For the text-containing cell, return its midpoint in (x, y) coordinate format. 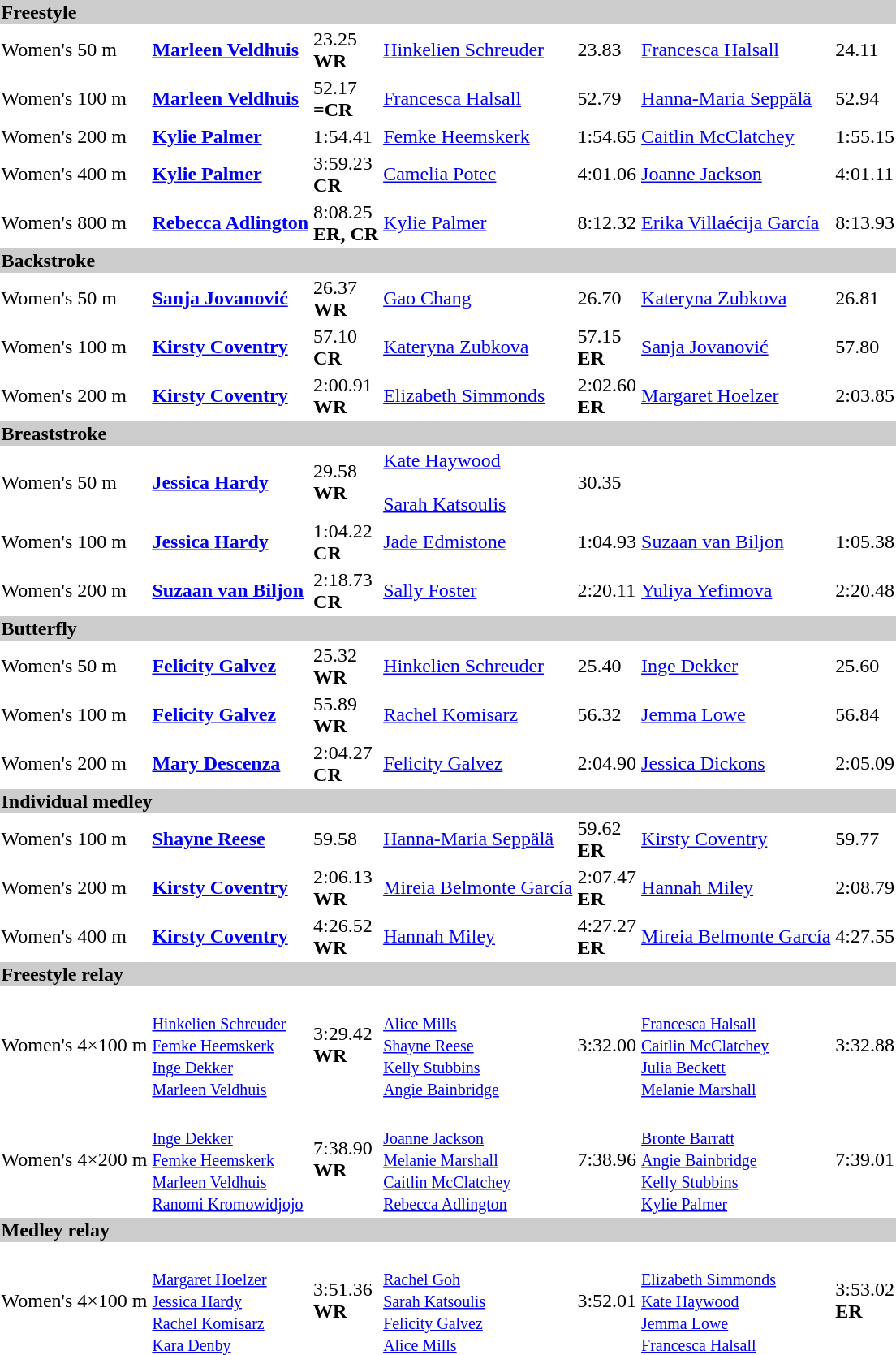
29.58WR (346, 482)
Women's 4×200 m (75, 1159)
26.70 (607, 299)
2:20.11 (607, 591)
24.11 (865, 50)
26.37WR (346, 299)
4:01.06 (607, 174)
52.17=CR (346, 99)
Erika Villaécija García (736, 222)
2:07.47ER (607, 888)
Breaststroke (448, 434)
7:38.90WR (346, 1159)
Caitlin McClatchey (736, 136)
Medley relay (448, 1230)
Elizabeth Simmonds (478, 396)
Jessica Dickons (736, 763)
30.35 (607, 482)
Sally Foster (478, 591)
Butterfly (448, 628)
Francesca HalsallCaitlin McClatcheyJulia BeckettMelanie Marshall (736, 1045)
57.15ER (607, 347)
2:00.91WR (346, 396)
7:38.96 (607, 1159)
Women's 800 m (75, 222)
1:04.93 (607, 542)
7:39.01 (865, 1159)
2:05.09 (865, 763)
Yuliya Yefimova (736, 591)
3:59.23CR (346, 174)
57.10CR (346, 347)
3:32.88 (865, 1045)
Gao Chang (478, 299)
Joanne Jackson (736, 174)
Women's 4×100 m (75, 1045)
2:04.27CR (346, 763)
2:04.90 (607, 763)
Inge DekkerFemke HeemskerkMarleen VeldhuisRanomi Kromowidjojo (230, 1159)
Kate Haywood Sarah Katsoulis (478, 482)
4:26.52WR (346, 937)
Rachel Komisarz (478, 714)
2:06.13WR (346, 888)
2:02.60ER (607, 396)
Freestyle relay (448, 974)
23.25WR (346, 50)
Backstroke (448, 261)
Margaret Hoelzer (736, 396)
52.79 (607, 99)
2:20.48 (865, 591)
57.80 (865, 347)
Bronte BarrattAngie BainbridgeKelly StubbinsKylie Palmer (736, 1159)
Jade Edmistone (478, 542)
1:54.65 (607, 136)
2:18.73CR (346, 591)
2:03.85 (865, 396)
8:13.93 (865, 222)
Hinkelien SchreuderFemke HeemskerkInge DekkerMarleen Veldhuis (230, 1045)
Freestyle (448, 12)
Jemma Lowe (736, 714)
Inge Dekker (736, 666)
25.60 (865, 666)
55.89WR (346, 714)
Mary Descenza (230, 763)
1:04.22CR (346, 542)
8:08.25 ER, CR (346, 222)
59.77 (865, 839)
52.94 (865, 99)
3:29.42WR (346, 1045)
4:01.11 (865, 174)
1:54.41 (346, 136)
Shayne Reese (230, 839)
25.32WR (346, 666)
Individual medley (448, 801)
23.83 (607, 50)
8:12.32 (607, 222)
25.40 (607, 666)
Rebecca Adlington (230, 222)
26.81 (865, 299)
1:55.15 (865, 136)
Joanne JacksonMelanie MarshallCaitlin McClatcheyRebecca Adlington (478, 1159)
56.84 (865, 714)
Femke Heemskerk (478, 136)
2:08.79 (865, 888)
Camelia Potec (478, 174)
59.62 ER (607, 839)
Alice MillsShayne ReeseKelly StubbinsAngie Bainbridge (478, 1045)
59.58 (346, 839)
4:27.27ER (607, 937)
1:05.38 (865, 542)
4:27.55 (865, 937)
56.32 (607, 714)
3:32.00 (607, 1045)
